From the cell containing the given text, extract its center point as (x, y) coordinate. 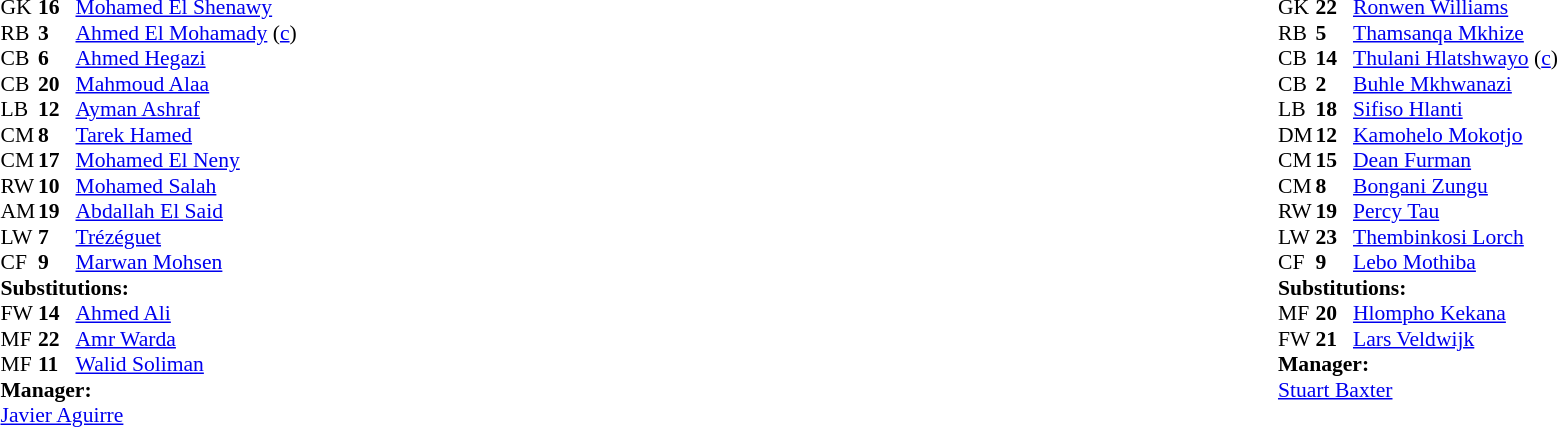
Marwan Mohsen (186, 263)
Ahmed Ali (186, 313)
Ahmed El Mohamady (c) (186, 33)
Abdallah El Said (186, 211)
Tarek Hamed (186, 135)
DM (1297, 135)
21 (1334, 339)
10 (57, 186)
Substitutions: (148, 288)
3 (57, 33)
AM (19, 211)
6 (57, 59)
7 (57, 237)
Amr Warda (186, 339)
Mohamed El Neny (186, 161)
Ayman Ashraf (186, 109)
Walid Soliman (186, 365)
5 (1334, 33)
2 (1334, 84)
Ahmed Hegazi (186, 59)
22 (57, 339)
Manager: (148, 390)
Mohamed Salah (186, 186)
11 (57, 365)
15 (1334, 161)
17 (57, 161)
23 (1334, 237)
Trézéguet (186, 237)
Mahmoud Alaa (186, 84)
18 (1334, 109)
